Return the (X, Y) coordinate for the center point of the cell that contains the specified text.  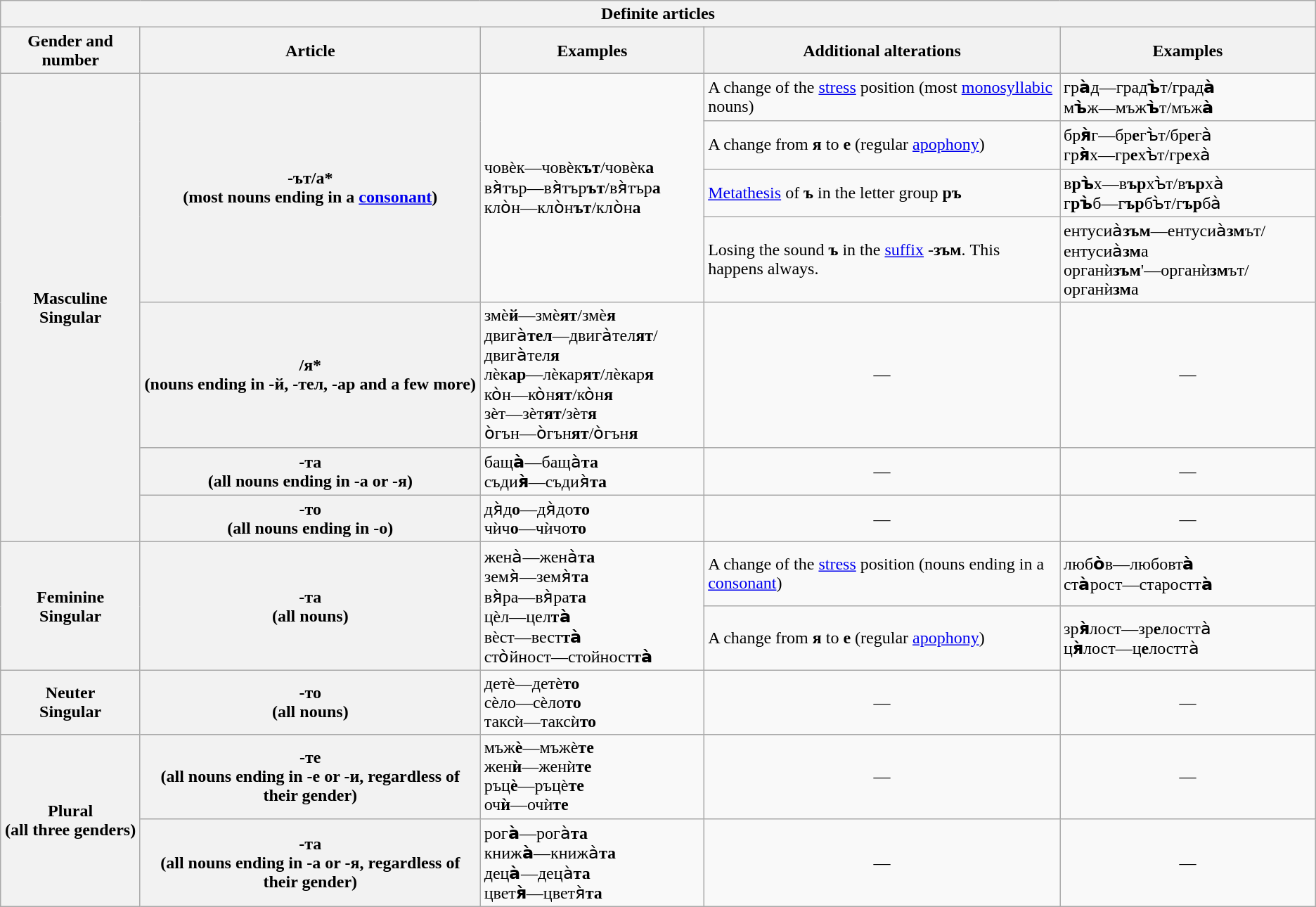
Article (310, 51)
гра̀д—градъ̀т/града̀мъ̀ж—мъжъ̀т/мъжа̀ (1188, 97)
-та(all nouns) (310, 606)
връ̀х—върхъ̀т/върха̀гръ̀б—гърбъ̀т/гърба̀ (1188, 193)
Additional alterations (882, 51)
бря̀г—брегъ̀т/брега̀гря̀х—грехъ̀т/греха̀ (1188, 145)
баща̀—баща̀тасъдия̀—съдия̀та (592, 471)
-ът/а*(most nouns ending in a consonant) (310, 188)
-та(all nouns ending in -а or -я, regardless of their gender) (310, 862)
FeminineSingular (70, 606)
мъжѐ—мъжѐтеженѝ—женѝтеръцѐ—ръцѐтеочѝ—очѝте (592, 776)
рога̀—рога̀такнижа̀—книжа̀тадеца̀—деца̀тацветя̀—цветя̀та (592, 862)
ентусиа̀зъм—ентусиа̀змът/ентусиа̀змаорганѝзъм'—органѝзмът/органѝзма (1188, 259)
змѐй—змѐят/змѐядвига̀тел—двига̀телят/двига̀телялѐкар—лѐкарят/лѐкаряко̀н—ко̀нят/ко̀нязѐт—зѐтят/зѐтяо̀гън—о̀гънят/о̀гъня (592, 375)
-то(all nouns) (310, 702)
човѐк—човѐкът/човѐкавя̀тър—вя̀търът/вя̀търакло̀н—кло̀нът/кло̀на (592, 188)
-та(all nouns ending in -а or -я) (310, 471)
Definite articles (658, 14)
зря̀лост—зрелостта̀ця̀лост—целостта̀ (1188, 638)
Losing the sound ъ in the suffix -зъм. This happens always. (882, 259)
MasculineSingular (70, 308)
детѐ—детѐтосѐло—сѐлототаксѝ—таксѝто (592, 702)
Gender and number (70, 51)
дя̀до—дя̀доточѝчо—чѝчото (592, 519)
Plural(all three genders) (70, 821)
A change of the stress position (nouns ending in a consonant) (882, 574)
NeuterSingular (70, 702)
-то(all nouns ending in -о) (310, 519)
-те(all nouns ending in -е or -и, regardless of their gender) (310, 776)
/я*(nouns ending in -й, -тел, -ар and a few more) (310, 375)
любо̀в—любовта̀ста̀рост—старостта̀ (1188, 574)
A change of the stress position (most monosyllabic nouns) (882, 97)
жена̀—жена̀таземя̀—земя̀тавя̀ра—вя̀ратацѐл—целта̀вѐст—вестта̀сто̀йност—стойността̀ (592, 606)
Metathesis of ъ in the letter group ръ (882, 193)
